Pinpoint the cell where the given text exists, returning its [X, Y] midpoint coordinate. 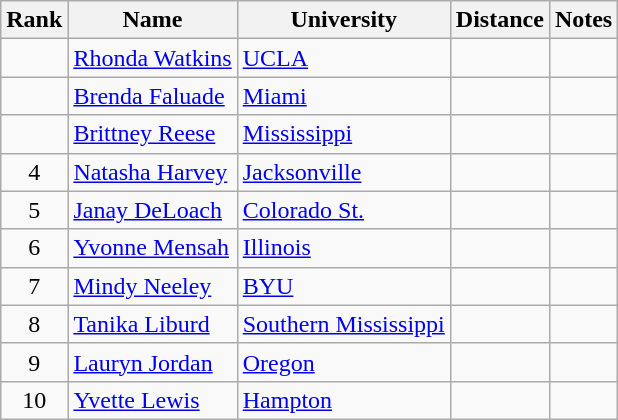
Notes [583, 20]
Distance [500, 20]
7 [34, 286]
Hampton [344, 400]
Tanika Liburd [152, 324]
Name [152, 20]
Rank [34, 20]
Mississippi [344, 134]
BYU [344, 286]
Brenda Faluade [152, 96]
Natasha Harvey [152, 172]
University [344, 20]
4 [34, 172]
Lauryn Jordan [152, 362]
Oregon [344, 362]
5 [34, 210]
Brittney Reese [152, 134]
8 [34, 324]
Miami [344, 96]
6 [34, 248]
Illinois [344, 248]
Mindy Neeley [152, 286]
Janay DeLoach [152, 210]
10 [34, 400]
UCLA [344, 58]
Yvonne Mensah [152, 248]
Rhonda Watkins [152, 58]
9 [34, 362]
Yvette Lewis [152, 400]
Southern Mississippi [344, 324]
Jacksonville [344, 172]
Colorado St. [344, 210]
